Locate the cell with the specified text and output its (x, y) center coordinate. 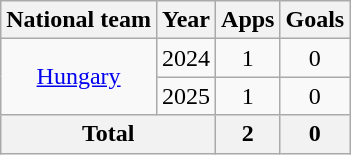
Apps (248, 20)
Hungary (79, 77)
Year (186, 20)
2025 (186, 96)
Total (108, 134)
2 (248, 134)
Goals (315, 20)
2024 (186, 58)
National team (79, 20)
